Capture the cell that displays the provided text and extract its [X, Y] central coordinate. 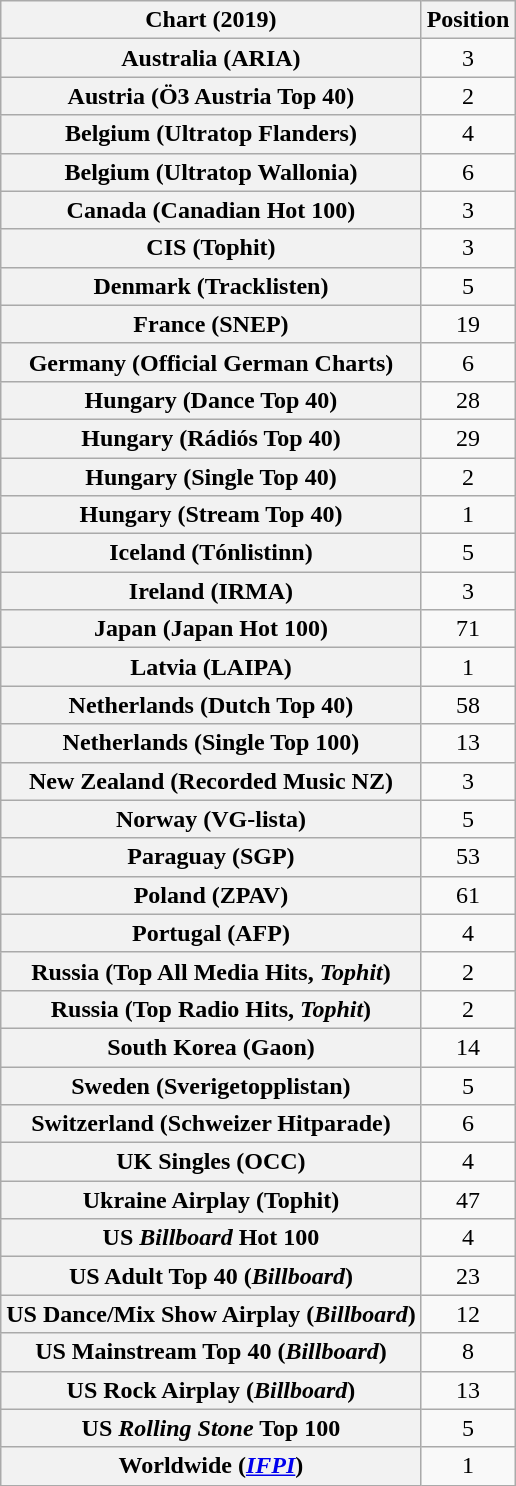
19 [468, 324]
Iceland (Tónlistinn) [211, 553]
Hungary (Dance Top 40) [211, 400]
Norway (VG-lista) [211, 819]
Sweden (Sverigetopplistan) [211, 1085]
Position [468, 20]
South Korea (Gaon) [211, 1047]
US Mainstream Top 40 (Billboard) [211, 1352]
Hungary (Rádiós Top 40) [211, 438]
France (SNEP) [211, 324]
12 [468, 1314]
US Rolling Stone Top 100 [211, 1428]
58 [468, 705]
New Zealand (Recorded Music NZ) [211, 781]
Ukraine Airplay (Tophit) [211, 1200]
23 [468, 1276]
Canada (Canadian Hot 100) [211, 210]
Switzerland (Schweizer Hitparade) [211, 1124]
71 [468, 629]
Portugal (AFP) [211, 933]
US Dance/Mix Show Airplay (Billboard) [211, 1314]
Hungary (Stream Top 40) [211, 515]
UK Singles (OCC) [211, 1162]
Russia (Top Radio Hits, Tophit) [211, 1009]
Paraguay (SGP) [211, 857]
Denmark (Tracklisten) [211, 286]
53 [468, 857]
Austria (Ö3 Austria Top 40) [211, 96]
Belgium (Ultratop Flanders) [211, 134]
47 [468, 1200]
61 [468, 895]
Worldwide (IFPI) [211, 1466]
8 [468, 1352]
Australia (ARIA) [211, 58]
Poland (ZPAV) [211, 895]
Hungary (Single Top 40) [211, 477]
Netherlands (Dutch Top 40) [211, 705]
Japan (Japan Hot 100) [211, 629]
US Adult Top 40 (Billboard) [211, 1276]
Chart (2019) [211, 20]
Netherlands (Single Top 100) [211, 743]
28 [468, 400]
Russia (Top All Media Hits, Tophit) [211, 971]
Belgium (Ultratop Wallonia) [211, 172]
US Billboard Hot 100 [211, 1238]
14 [468, 1047]
Germany (Official German Charts) [211, 362]
29 [468, 438]
Latvia (LAIPA) [211, 667]
Ireland (IRMA) [211, 591]
US Rock Airplay (Billboard) [211, 1390]
CIS (Tophit) [211, 248]
